Detect which cell encompasses the target text, then output its [x, y] center coordinate. 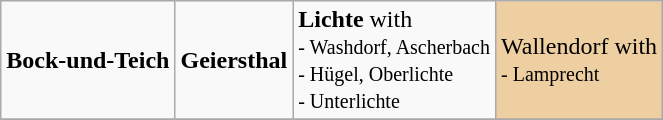
Geiersthal [234, 60]
Wallendorf with - Lamprecht [580, 60]
Lichte with- Washdorf, Ascherbach- Hügel, Oberlichte- Unterlichte [394, 60]
Bock-und-Teich [88, 60]
